For the text-containing cell, return its midpoint in [X, Y] coordinate format. 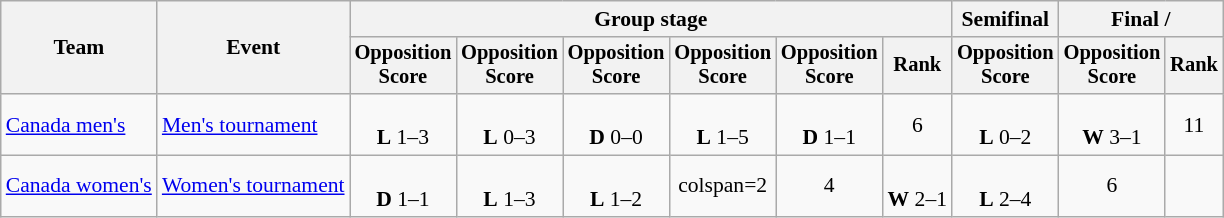
Final / [1141, 19]
L 0–3 [510, 124]
colspan=2 [722, 186]
W 3–1 [1112, 124]
4 [830, 186]
L 1–2 [616, 186]
Canada men's [79, 124]
L 0–2 [1006, 124]
Men's tournament [254, 124]
Event [254, 48]
W 2–1 [918, 186]
Team [79, 48]
Women's tournament [254, 186]
Canada women's [79, 186]
Group stage [651, 19]
D 0–0 [616, 124]
L 2–4 [1006, 186]
Semifinal [1006, 19]
L 1–5 [722, 124]
11 [1194, 124]
